Find where the given text appears and provide that cell's center as [X, Y] coordinate. 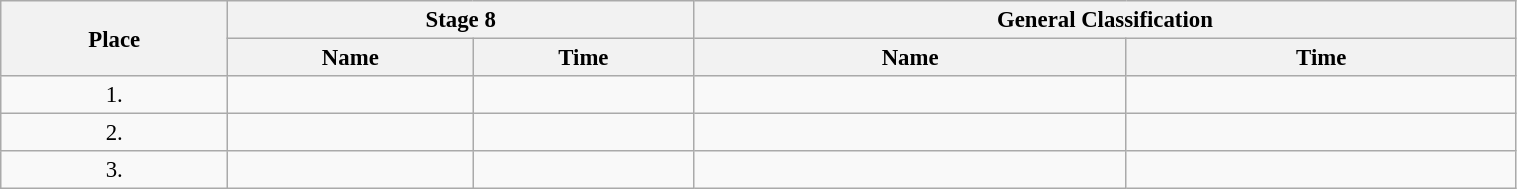
2. [114, 133]
General Classification [1105, 20]
1. [114, 95]
3. [114, 170]
Stage 8 [461, 20]
Place [114, 38]
